Find where the given text appears and provide that cell's center as (X, Y) coordinate. 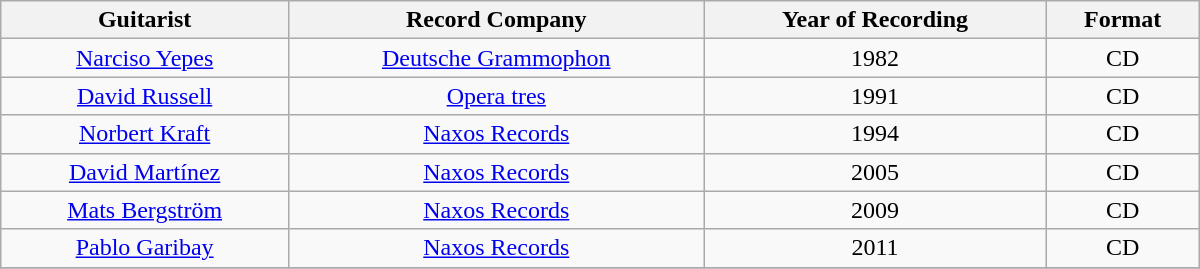
1991 (875, 96)
Year of Recording (875, 20)
Opera tres (496, 96)
Guitarist (145, 20)
David Russell (145, 96)
1982 (875, 58)
Narciso Yepes (145, 58)
Mats Bergström (145, 210)
Norbert Kraft (145, 134)
1994 (875, 134)
Format (1122, 20)
2005 (875, 172)
2009 (875, 210)
2011 (875, 248)
Deutsche Grammophon (496, 58)
Record Company (496, 20)
Pablo Garibay (145, 248)
David Martínez (145, 172)
